Scan for the cell matching the given text and deliver its (x, y) coordinate at center. 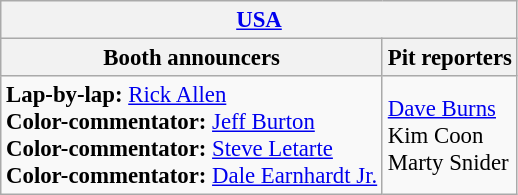
Booth announcers (192, 58)
Pit reporters (450, 58)
Lap-by-lap: Rick AllenColor-commentator: Jeff BurtonColor-commentator: Steve LetarteColor-commentator: Dale Earnhardt Jr. (192, 136)
USA (260, 20)
Dave BurnsKim CoonMarty Snider (450, 136)
